Detect which cell encompasses the target text, then output its [x, y] center coordinate. 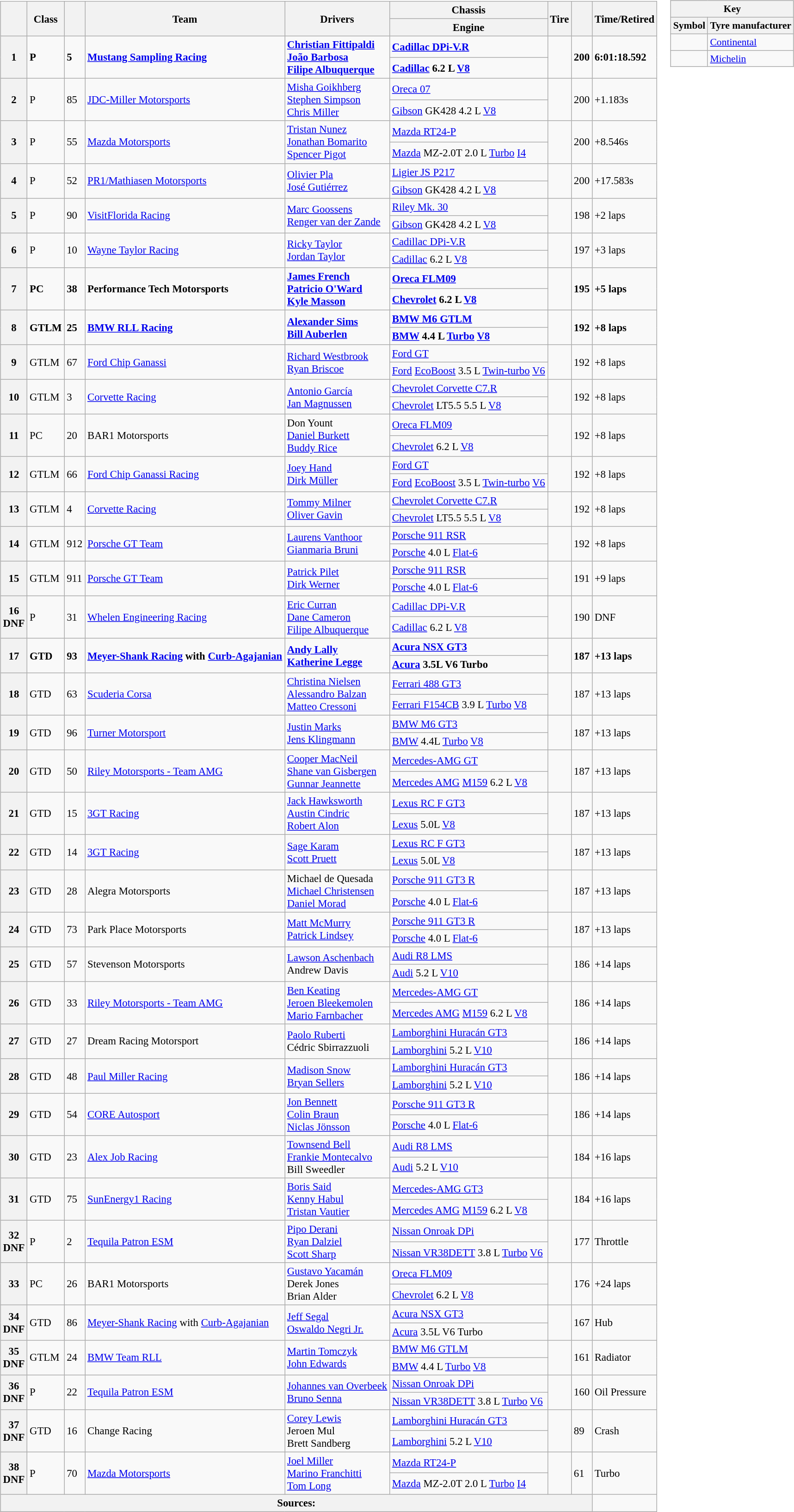
Justin Marks Jens Klingmann [338, 733]
DNF [624, 617]
Hub [624, 1323]
177 [582, 1242]
66 [75, 474]
Ben Keating Jeroen Bleekemolen Mario Farnbacher [338, 1003]
+3 laps [624, 250]
12 [14, 474]
Continental [751, 42]
Alexander Sims Bill Auberlen [338, 327]
38 [75, 289]
Michelin [751, 59]
9 [14, 362]
Ford Chip Ganassi Racing [185, 474]
167 [582, 1323]
Jon Bennett Colin Braun Niclas Jönsson [338, 1115]
Engine [469, 28]
Team [185, 19]
32DNF [14, 1242]
61 [582, 1473]
Key [732, 9]
Don Yount Daniel Burkett Buddy Rice [338, 436]
48 [75, 1076]
85 [75, 100]
CORE Autosport [185, 1115]
Turbo [624, 1473]
Laurens Vanthoor Gianmaria Bruni [338, 544]
16DNF [14, 617]
Joel Miller Marino Franchitti Tom Long [338, 1473]
Michael de Quesada Michael Christensen Daniel Morad [338, 891]
160 [582, 1392]
BMW Team RLL [185, 1357]
Ricky Taylor Jordan Taylor [338, 250]
Eric Curran Dane Cameron Filipe Albuquerque [338, 617]
Patrick Pilet Dirk Werner [338, 578]
+5 laps [624, 289]
SunEnergy1 Racing [185, 1199]
Misha Goikhberg Stephen Simpson Chris Miller [338, 100]
+2 laps [624, 216]
93 [75, 656]
Dream Racing Motorsport [185, 1042]
Paul Miller Racing [185, 1076]
Change Racing [185, 1431]
Turner Motorsport [185, 733]
16 [75, 1431]
17 [14, 656]
8 [14, 327]
Oil Pressure [624, 1392]
63 [75, 694]
Tristan Nunez Jonathan Bomarito Spencer Pigot [338, 142]
13 [14, 509]
Jack Hawksworth Austin Cindric Robert Alon [338, 814]
29 [14, 1115]
Mustang Sampling Racing [185, 57]
67 [75, 362]
JDC-Miller Motorsports [185, 100]
Oreca 07 [469, 89]
BMW M6 GT3 [469, 724]
57 [75, 964]
Stevenson Motorsports [185, 964]
11 [14, 436]
Class [46, 19]
35DNF [14, 1357]
Wayne Taylor Racing [185, 250]
191 [582, 578]
Alegra Motorsports [185, 891]
55 [75, 142]
+1.183s [624, 100]
176 [582, 1284]
161 [582, 1357]
Townsend Bell Frankie Montecalvo Bill Sweedler [338, 1157]
90 [75, 216]
75 [75, 1199]
Time/Retired [624, 19]
Christina Nielsen Alessandro Balzan Matteo Cressoni [338, 694]
Boris Said Kenny Habul Tristan Vautier [338, 1199]
Mercedes-AMG GT3 [469, 1189]
Jeff Segal Oswaldo Negri Jr. [338, 1323]
Johannes van Overbeek Bruno Senna [338, 1392]
Marc Goossens Renger van der Zande [338, 216]
198 [582, 216]
195 [582, 289]
912 [75, 544]
190 [582, 617]
Alex Job Racing [185, 1157]
18 [14, 694]
Tommy Milner Oliver Gavin [338, 509]
70 [75, 1473]
Symbol [689, 25]
Ferrari F154CB 3.9 L Turbo V8 [469, 705]
Richard Westbrook Ryan Briscoe [338, 362]
19 [14, 733]
911 [75, 578]
30 [14, 1157]
Antonio García Jan Magnussen [338, 397]
Tyre manufacturer [751, 25]
38DNF [14, 1473]
Corey Lewis Jeroen Mul Brett Sandberg [338, 1431]
34DNF [14, 1323]
Sage Karam Scott Pruett [338, 852]
6 [14, 250]
Tire [560, 19]
+24 laps [624, 1284]
Crash [624, 1431]
PR1/Mathiasen Motorsports [185, 180]
Park Place Motorsports [185, 930]
89 [582, 1431]
7 [14, 289]
Drivers [338, 19]
73 [75, 930]
Riley Mk. 30 [469, 207]
BMW RLL Racing [185, 327]
Whelen Engineering Racing [185, 617]
Andy Lally Katherine Legge [338, 656]
+17.583s [624, 180]
Olivier Pla José Gutiérrez [338, 180]
VisitFlorida Racing [185, 216]
Radiator [624, 1357]
86 [75, 1323]
Matt McMurry Patrick Lindsey [338, 930]
54 [75, 1115]
Paolo Ruberti Cédric Sbirrazzuoli [338, 1042]
50 [75, 771]
1 [14, 57]
Martin Tomczyk John Edwards [338, 1357]
Ferrari 488 GT3 [469, 684]
+8.546s [624, 142]
Scuderia Corsa [185, 694]
96 [75, 733]
Performance Tech Motorsports [185, 289]
Gustavo Yacamán Derek Jones Brian Alder [338, 1284]
Pipo Derani Ryan Dalziel Scott Sharp [338, 1242]
BMW 4.4L Turbo V8 [469, 741]
6:01:18.592 [624, 57]
21 [14, 814]
Cooper MacNeil Shane van Gisbergen Gunnar Jeannette [338, 771]
Christian Fittipaldi João Barbosa Filipe Albuquerque [338, 57]
37DNF [14, 1431]
Madison Snow Bryan Sellers [338, 1076]
Sources: [296, 1503]
Chassis [469, 10]
Ligier JS P217 [469, 172]
52 [75, 180]
Ford Chip Ganassi [185, 362]
+9 laps [624, 578]
Joey Hand Dirk Müller [338, 474]
197 [582, 250]
Lawson Aschenbach Andrew Davis [338, 964]
36DNF [14, 1392]
James French Patricio O'Ward Kyle Masson [338, 289]
Throttle [624, 1242]
